Capture the cell that displays the provided text and extract its (X, Y) central coordinate. 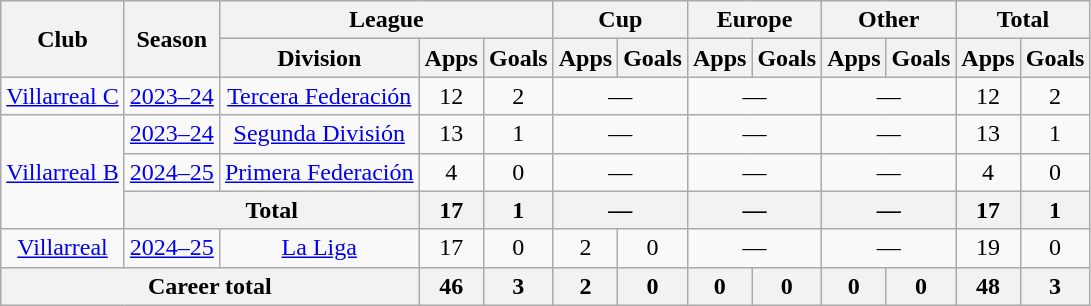
Season (172, 39)
46 (451, 286)
Primera Federación (319, 172)
La Liga (319, 248)
Villarreal B (63, 172)
Segunda División (319, 134)
Villarreal C (63, 96)
Other (889, 20)
19 (988, 248)
Division (319, 58)
Europe (754, 20)
Club (63, 39)
Villarreal (63, 248)
Tercera Federación (319, 96)
48 (988, 286)
Cup (620, 20)
Career total (210, 286)
League (386, 20)
